Extract the [X, Y] coordinate from the center of the cell holding the provided text.  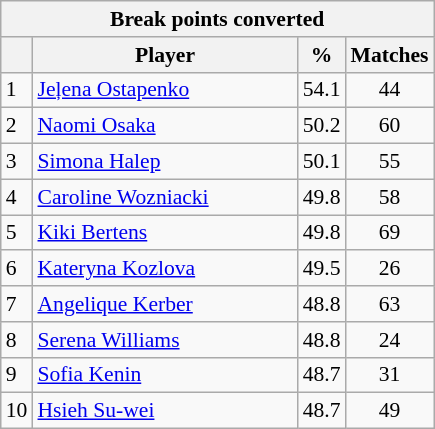
Caroline Wozniacki [164, 197]
49.5 [322, 269]
10 [17, 411]
6 [17, 269]
Simona Halep [164, 162]
50.1 [322, 162]
3 [17, 162]
31 [389, 375]
Player [164, 55]
Kateryna Kozlova [164, 269]
60 [389, 126]
Break points converted [218, 19]
Sofia Kenin [164, 375]
63 [389, 304]
% [322, 55]
24 [389, 340]
Kiki Bertens [164, 233]
8 [17, 340]
44 [389, 90]
49 [389, 411]
Matches [389, 55]
Hsieh Su-wei [164, 411]
5 [17, 233]
Serena Williams [164, 340]
54.1 [322, 90]
9 [17, 375]
Angelique Kerber [164, 304]
Jeļena Ostapenko [164, 90]
1 [17, 90]
Naomi Osaka [164, 126]
7 [17, 304]
50.2 [322, 126]
4 [17, 197]
55 [389, 162]
2 [17, 126]
58 [389, 197]
69 [389, 233]
26 [389, 269]
